Output the [X, Y] coordinate of the center of the cell containing the given text.  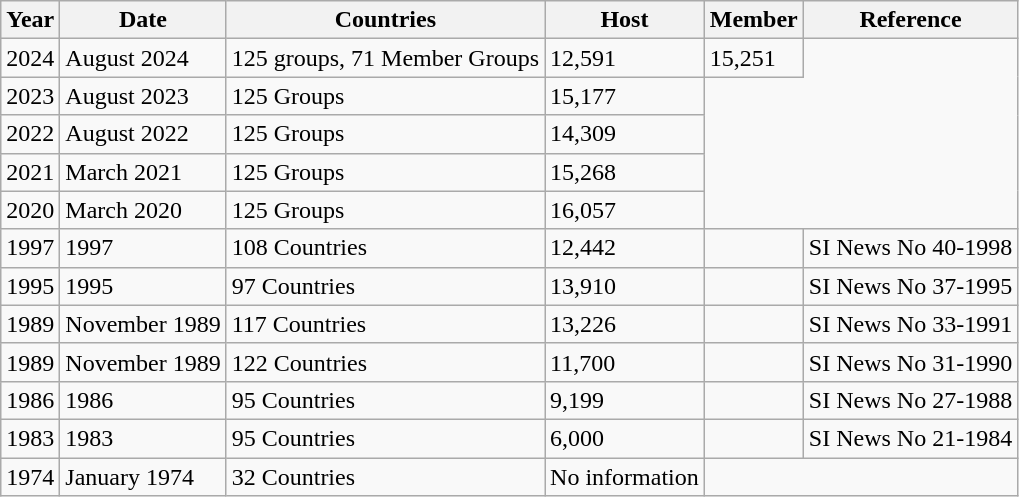
SI News No 31-1990 [910, 362]
15,251 [754, 58]
August 2023 [143, 96]
2021 [30, 172]
March 2020 [143, 210]
2023 [30, 96]
August 2022 [143, 134]
Year [30, 20]
15,177 [625, 96]
2024 [30, 58]
117 Countries [385, 324]
No information [625, 477]
August 2024 [143, 58]
SI News No 33-1991 [910, 324]
108 Countries [385, 248]
16,057 [625, 210]
12,442 [625, 248]
1974 [30, 477]
March 2021 [143, 172]
32 Countries [385, 477]
13,226 [625, 324]
13,910 [625, 286]
SI News No 37-1995 [910, 286]
2022 [30, 134]
9,199 [625, 400]
6,000 [625, 438]
Reference [910, 20]
12,591 [625, 58]
SI News No 21-1984 [910, 438]
15,268 [625, 172]
Countries [385, 20]
2020 [30, 210]
97 Countries [385, 286]
11,700 [625, 362]
SI News No 27-1988 [910, 400]
SI News No 40-1998 [910, 248]
122 Countries [385, 362]
Host [625, 20]
125 groups, 71 Member Groups [385, 58]
January 1974 [143, 477]
Member [754, 20]
Date [143, 20]
14,309 [625, 134]
